Determine the [X, Y] coordinate at the center of the cell enclosing the given text.  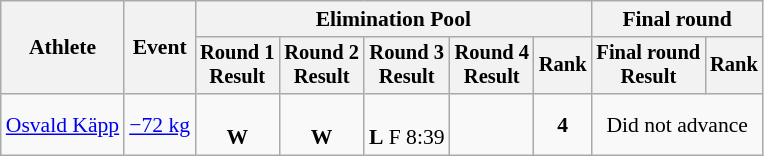
Final round [678, 19]
Event [160, 48]
Round 3Result [407, 66]
−72 kg [160, 124]
Round 1Result [237, 66]
4 [563, 124]
Osvald Käpp [62, 124]
Did not advance [678, 124]
Final roundResult [649, 66]
L F 8:39 [407, 124]
Round 4Result [492, 66]
Elimination Pool [393, 19]
Athlete [62, 48]
Round 2Result [321, 66]
